Return [X, Y] of the center of cell containing provided text 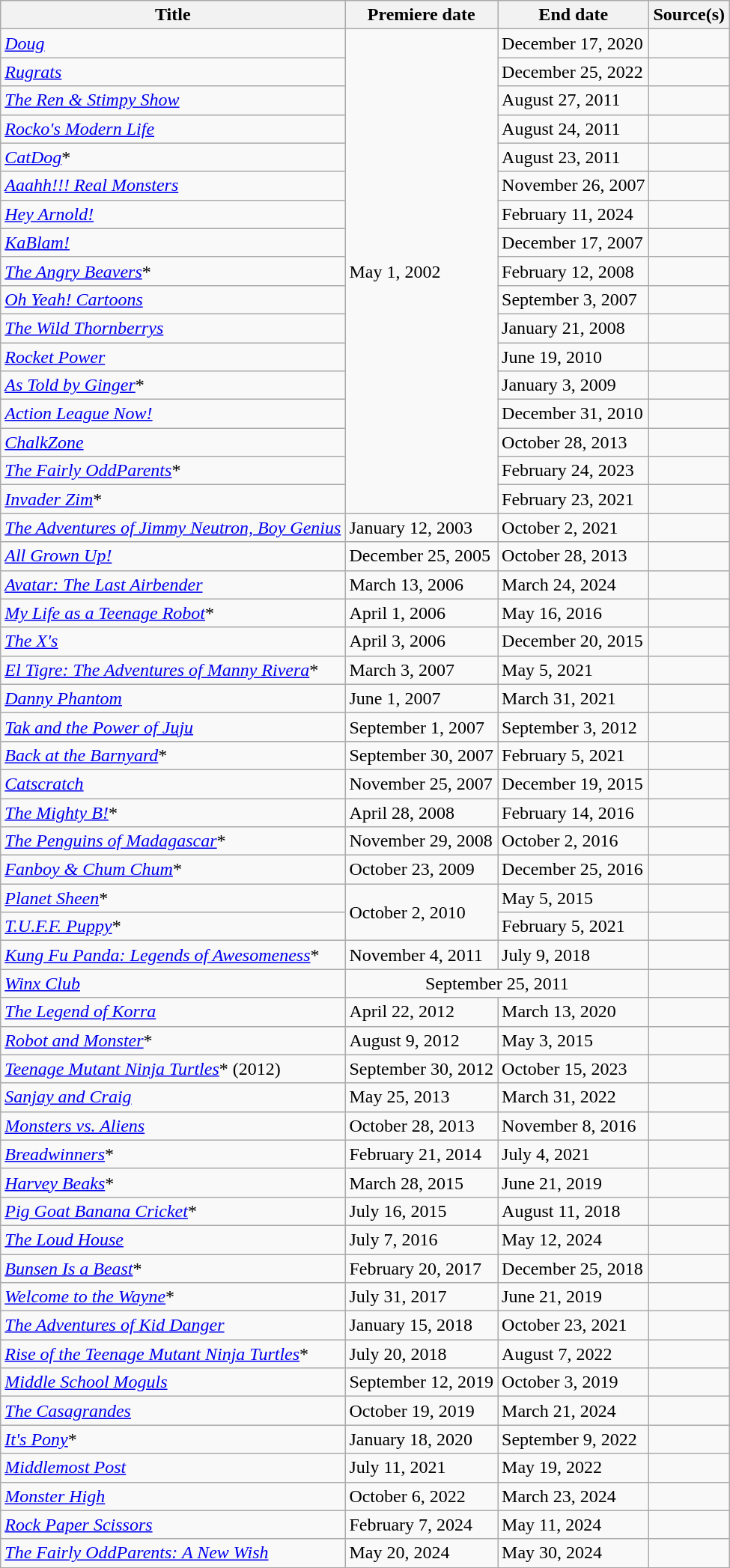
Source(s) [689, 15]
It's Pony* [173, 1439]
August 9, 2012 [422, 1040]
Avatar: The Last Airbender [173, 585]
October 23, 2009 [422, 870]
My Life as a Teenage Robot* [173, 613]
All Grown Up! [173, 556]
The Adventures of Jimmy Neutron, Boy Genius [173, 528]
March 3, 2007 [422, 670]
March 21, 2024 [574, 1411]
Doug [173, 43]
May 25, 2013 [422, 1097]
February 24, 2023 [574, 471]
October 2, 2016 [574, 841]
August 11, 2018 [574, 1211]
May 3, 2015 [574, 1040]
Hey Arnold! [173, 214]
May 16, 2016 [574, 613]
January 18, 2020 [422, 1439]
February 14, 2016 [574, 812]
September 30, 2012 [422, 1069]
Breadwinners* [173, 1154]
September 12, 2019 [422, 1382]
November 25, 2007 [422, 784]
March 23, 2024 [574, 1496]
Bunsen Is a Beast* [173, 1269]
Middlemost Post [173, 1468]
December 25, 2018 [574, 1269]
Monster High [173, 1496]
July 7, 2016 [422, 1239]
Welcome to the Wayne* [173, 1297]
July 4, 2021 [574, 1154]
June 1, 2007 [422, 698]
August 24, 2011 [574, 129]
The X's [173, 641]
The Loud House [173, 1239]
February 21, 2014 [422, 1154]
June 19, 2010 [574, 357]
February 23, 2021 [574, 499]
Rise of the Teenage Mutant Ninja Turtles* [173, 1354]
December 17, 2007 [574, 242]
May 11, 2024 [574, 1525]
December 17, 2020 [574, 43]
November 29, 2008 [422, 841]
April 28, 2008 [422, 812]
May 30, 2024 [574, 1553]
April 1, 2006 [422, 613]
September 25, 2011 [497, 983]
The Ren & Stimpy Show [173, 100]
July 16, 2015 [422, 1211]
February 7, 2024 [422, 1525]
Middle School Moguls [173, 1382]
As Told by Ginger* [173, 385]
July 9, 2018 [574, 955]
The Casagrandes [173, 1411]
May 12, 2024 [574, 1239]
January 12, 2003 [422, 528]
Rugrats [173, 72]
August 27, 2011 [574, 100]
CatDog* [173, 157]
September 9, 2022 [574, 1439]
Pig Goat Banana Cricket* [173, 1211]
Teenage Mutant Ninja Turtles* (2012) [173, 1069]
April 3, 2006 [422, 641]
May 5, 2015 [574, 898]
May 20, 2024 [422, 1553]
Fanboy & Chum Chum* [173, 870]
Danny Phantom [173, 698]
May 5, 2021 [574, 670]
Invader Zim* [173, 499]
November 26, 2007 [574, 186]
ChalkZone [173, 442]
The Penguins of Madagascar* [173, 841]
November 8, 2016 [574, 1126]
Rocko's Modern Life [173, 129]
Premiere date [422, 15]
January 15, 2018 [422, 1326]
December 25, 2005 [422, 556]
End date [574, 15]
March 31, 2021 [574, 698]
El Tigre: The Adventures of Manny Rivera* [173, 670]
March 28, 2015 [422, 1183]
Sanjay and Craig [173, 1097]
October 3, 2019 [574, 1382]
September 3, 2007 [574, 299]
April 22, 2012 [422, 1012]
October 6, 2022 [422, 1496]
T.U.F.F. Puppy* [173, 927]
January 3, 2009 [574, 385]
Action League Now! [173, 414]
Rocket Power [173, 357]
October 19, 2019 [422, 1411]
Tak and the Power of Juju [173, 727]
Kung Fu Panda: Legends of Awesomeness* [173, 955]
March 24, 2024 [574, 585]
The Legend of Korra [173, 1012]
March 31, 2022 [574, 1097]
May 19, 2022 [574, 1468]
July 11, 2021 [422, 1468]
Title [173, 15]
The Fairly OddParents* [173, 471]
August 23, 2011 [574, 157]
February 11, 2024 [574, 214]
May 1, 2002 [422, 271]
Back at the Barnyard* [173, 755]
KaBlam! [173, 242]
Monsters vs. Aliens [173, 1126]
Aaahh!!! Real Monsters [173, 186]
December 25, 2022 [574, 72]
January 21, 2008 [574, 328]
August 7, 2022 [574, 1354]
The Adventures of Kid Danger [173, 1326]
October 23, 2021 [574, 1326]
October 2, 2021 [574, 528]
December 20, 2015 [574, 641]
Harvey Beaks* [173, 1183]
July 20, 2018 [422, 1354]
Robot and Monster* [173, 1040]
The Fairly OddParents: A New Wish [173, 1553]
Catscratch [173, 784]
The Wild Thornberrys [173, 328]
February 20, 2017 [422, 1269]
The Angry Beavers* [173, 271]
Winx Club [173, 983]
March 13, 2006 [422, 585]
Rock Paper Scissors [173, 1525]
December 19, 2015 [574, 784]
March 13, 2020 [574, 1012]
October 2, 2010 [422, 912]
October 15, 2023 [574, 1069]
December 25, 2016 [574, 870]
Planet Sheen* [173, 898]
September 30, 2007 [422, 755]
November 4, 2011 [422, 955]
September 1, 2007 [422, 727]
The Mighty B!* [173, 812]
September 3, 2012 [574, 727]
July 31, 2017 [422, 1297]
February 12, 2008 [574, 271]
December 31, 2010 [574, 414]
Oh Yeah! Cartoons [173, 299]
